Determine the (x, y) coordinate at the center of the cell enclosing the given text.  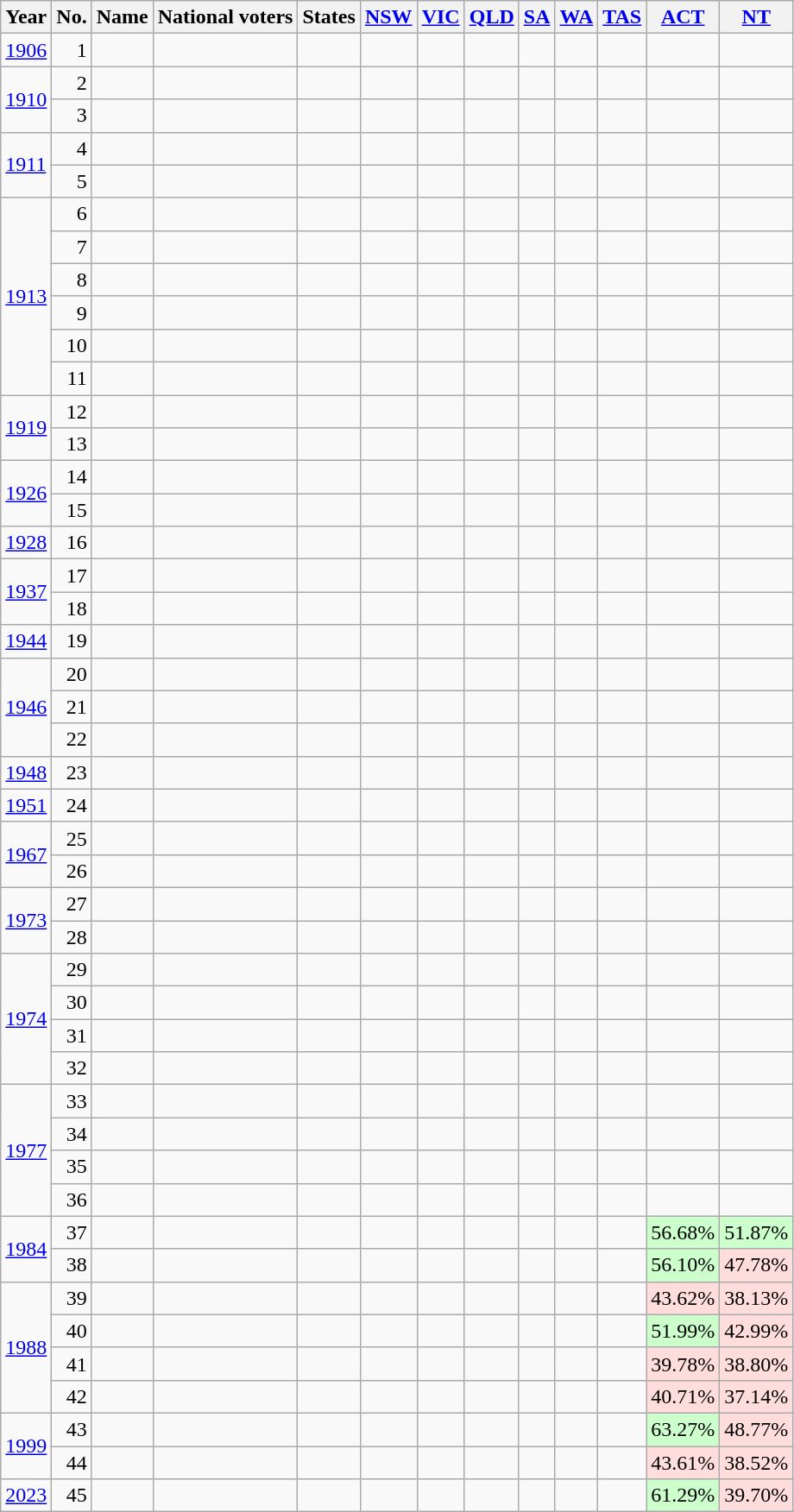
3 (72, 116)
VIC (440, 17)
14 (72, 477)
40 (72, 1331)
41 (72, 1364)
38.52% (756, 1463)
28 (72, 936)
1977 (26, 1150)
38.13% (756, 1298)
No. (72, 17)
NSW (388, 17)
63.27% (684, 1429)
51.99% (684, 1331)
1973 (26, 920)
Name (123, 17)
17 (72, 576)
23 (72, 772)
1 (72, 50)
19 (72, 641)
34 (72, 1134)
15 (72, 510)
20 (72, 674)
1937 (26, 592)
4 (72, 148)
8 (72, 280)
31 (72, 1036)
25 (72, 838)
Year (26, 17)
36 (72, 1200)
40.71% (684, 1396)
1911 (26, 165)
11 (72, 378)
21 (72, 707)
39.70% (756, 1496)
16 (72, 543)
22 (72, 740)
1988 (26, 1347)
44 (72, 1463)
30 (72, 1003)
51.87% (756, 1232)
27 (72, 904)
37 (72, 1232)
SA (537, 17)
National voters (225, 17)
56.68% (684, 1232)
35 (72, 1167)
10 (72, 345)
47.78% (756, 1265)
2023 (26, 1496)
WA (577, 17)
NT (756, 17)
1948 (26, 772)
2 (72, 83)
1906 (26, 50)
TAS (622, 17)
1926 (26, 494)
56.10% (684, 1265)
States (329, 17)
1974 (26, 1019)
1984 (26, 1249)
38.80% (756, 1364)
18 (72, 608)
42.99% (756, 1331)
9 (72, 312)
1946 (26, 707)
7 (72, 247)
6 (72, 214)
38 (72, 1265)
61.29% (684, 1496)
42 (72, 1396)
1944 (26, 641)
1967 (26, 854)
37.14% (756, 1396)
1919 (26, 428)
1999 (26, 1446)
43 (72, 1429)
43.62% (684, 1298)
43.61% (684, 1463)
45 (72, 1496)
12 (72, 412)
32 (72, 1068)
13 (72, 444)
33 (72, 1101)
24 (72, 805)
48.77% (756, 1429)
29 (72, 970)
5 (72, 181)
39 (72, 1298)
1913 (26, 296)
1928 (26, 543)
39.78% (684, 1364)
QLD (492, 17)
1910 (26, 99)
1951 (26, 805)
26 (72, 871)
ACT (684, 17)
